Extract the (x, y) coordinate from the center of the cell holding the provided text.  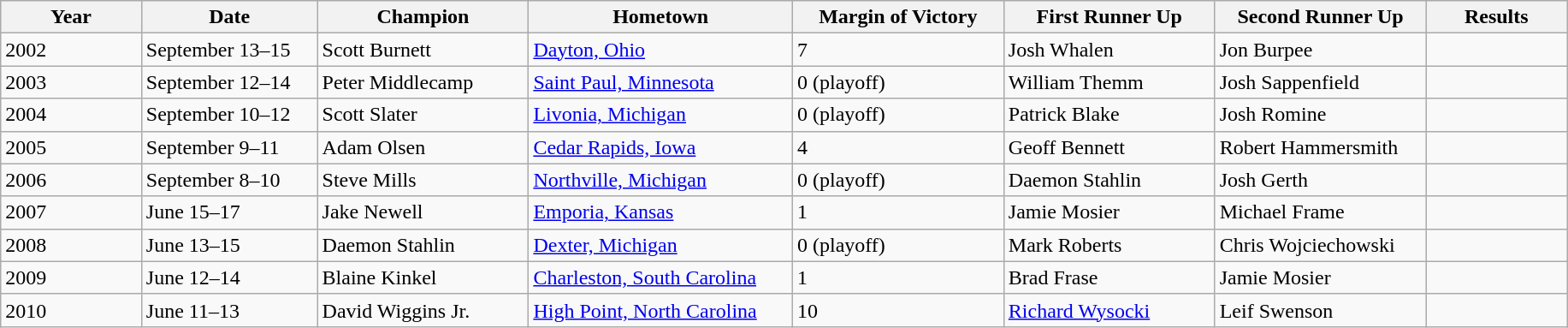
2004 (72, 115)
William Themm (1109, 82)
4 (898, 147)
Northville, Michigan (660, 180)
June 11–13 (229, 310)
Jake Newell (423, 212)
Josh Gerth (1321, 180)
Josh Romine (1321, 115)
2009 (72, 277)
David Wiggins Jr. (423, 310)
2008 (72, 245)
First Runner Up (1109, 17)
Livonia, Michigan (660, 115)
June 13–15 (229, 245)
2003 (72, 82)
Robert Hammersmith (1321, 147)
Richard Wysocki (1109, 310)
Year (72, 17)
Josh Sappenfield (1321, 82)
Margin of Victory (898, 17)
Mark Roberts (1109, 245)
September 10–12 (229, 115)
2010 (72, 310)
September 9–11 (229, 147)
Scott Burnett (423, 50)
10 (898, 310)
Michael Frame (1321, 212)
Champion (423, 17)
Steve Mills (423, 180)
Patrick Blake (1109, 115)
7 (898, 50)
Scott Slater (423, 115)
Dayton, Ohio (660, 50)
September 8–10 (229, 180)
Blaine Kinkel (423, 277)
Dexter, Michigan (660, 245)
2007 (72, 212)
High Point, North Carolina (660, 310)
Charleston, South Carolina (660, 277)
Saint Paul, Minnesota (660, 82)
2005 (72, 147)
Brad Frase (1109, 277)
Cedar Rapids, Iowa (660, 147)
2002 (72, 50)
September 13–15 (229, 50)
Peter Middlecamp (423, 82)
Adam Olsen (423, 147)
Emporia, Kansas (660, 212)
Jon Burpee (1321, 50)
2006 (72, 180)
June 15–17 (229, 212)
June 12–14 (229, 277)
Geoff Bennett (1109, 147)
Results (1497, 17)
Josh Whalen (1109, 50)
Date (229, 17)
Leif Swenson (1321, 310)
Second Runner Up (1321, 17)
September 12–14 (229, 82)
Hometown (660, 17)
Chris Wojciechowski (1321, 245)
